Scan for the cell matching the given text and deliver its [x, y] coordinate at center. 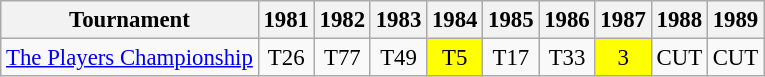
1983 [398, 20]
1986 [567, 20]
1985 [511, 20]
1982 [342, 20]
T17 [511, 58]
1981 [286, 20]
T77 [342, 58]
T33 [567, 58]
1989 [735, 20]
1984 [455, 20]
1987 [623, 20]
3 [623, 58]
1988 [679, 20]
The Players Championship [130, 58]
T5 [455, 58]
T49 [398, 58]
T26 [286, 58]
Tournament [130, 20]
